Return the [X, Y] coordinate for the center point of the cell that contains the specified text.  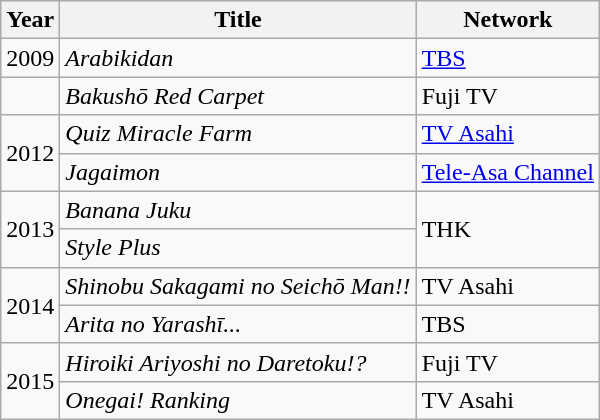
Arita no Yarashī... [238, 324]
Bakushō Red Carpet [238, 96]
Arabikidan [238, 58]
Onegai! Ranking [238, 400]
2013 [30, 229]
Title [238, 20]
Year [30, 20]
Style Plus [238, 248]
Tele-Asa Channel [508, 172]
2009 [30, 58]
Quiz Miracle Farm [238, 134]
THK [508, 229]
Hiroiki Ariyoshi no Daretoku!? [238, 362]
Banana Juku [238, 210]
Network [508, 20]
2015 [30, 381]
Shinobu Sakagami no Seichō Man!! [238, 286]
Jagaimon [238, 172]
2012 [30, 153]
2014 [30, 305]
